Locate the cell with the specified text and output its (X, Y) center coordinate. 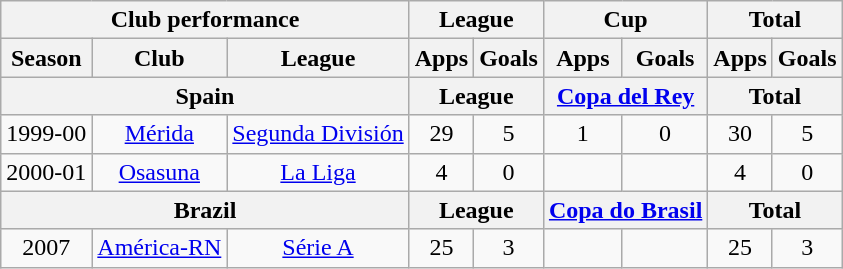
29 (441, 134)
Copa del Rey (625, 96)
Mérida (160, 134)
2000-01 (46, 172)
2007 (46, 248)
Brazil (205, 210)
1999-00 (46, 134)
La Liga (318, 172)
Club (160, 58)
Cup (625, 20)
Série A (318, 248)
América-RN (160, 248)
Season (46, 58)
Osasuna (160, 172)
1 (582, 134)
Club performance (205, 20)
Copa do Brasil (625, 210)
Spain (205, 96)
30 (740, 134)
Segunda División (318, 134)
